Output the [x, y] coordinate of the center of the cell containing the given text.  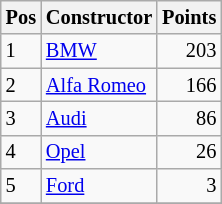
203 [189, 51]
Ford [99, 186]
26 [189, 152]
Pos [21, 17]
Alfa Romeo [99, 85]
Constructor [99, 17]
Points [189, 17]
Opel [99, 152]
1 [21, 51]
166 [189, 85]
2 [21, 85]
5 [21, 186]
4 [21, 152]
Audi [99, 118]
BMW [99, 51]
86 [189, 118]
